Pinpoint the cell where the given text exists, returning its [x, y] midpoint coordinate. 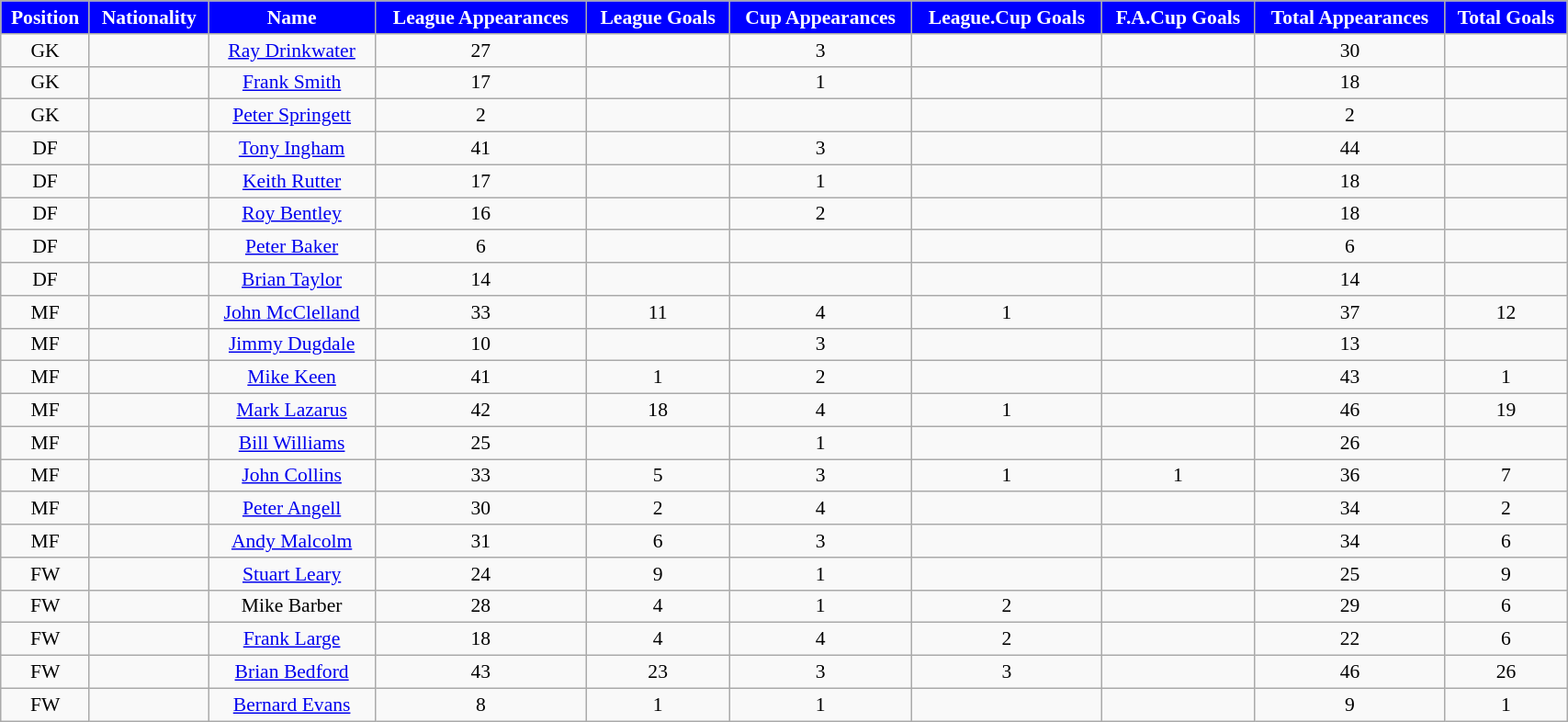
10 [480, 344]
John Collins [292, 476]
Brian Bedford [292, 672]
Frank Smith [292, 83]
Cup Appearances [821, 17]
36 [1350, 476]
Stuart Leary [292, 574]
Tony Ingham [292, 149]
Roy Bentley [292, 214]
Brian Taylor [292, 279]
Frank Large [292, 639]
Mark Lazarus [292, 411]
7 [1506, 476]
8 [480, 705]
42 [480, 411]
Total Goals [1506, 17]
Nationality [149, 17]
Mike Barber [292, 606]
League Goals [658, 17]
23 [658, 672]
37 [1350, 312]
Name [292, 17]
Jimmy Dugdale [292, 344]
5 [658, 476]
Bernard Evans [292, 705]
Mike Keen [292, 378]
League.Cup Goals [1007, 17]
22 [1350, 639]
44 [1350, 149]
John McClelland [292, 312]
League Appearances [480, 17]
Position [46, 17]
11 [658, 312]
Peter Angell [292, 509]
16 [480, 214]
F.A.Cup Goals [1178, 17]
19 [1506, 411]
Peter Springett [292, 116]
28 [480, 606]
Peter Baker [292, 247]
Andy Malcolm [292, 541]
Ray Drinkwater [292, 51]
13 [1350, 344]
31 [480, 541]
Bill Williams [292, 443]
29 [1350, 606]
24 [480, 574]
Total Appearances [1350, 17]
Keith Rutter [292, 181]
12 [1506, 312]
27 [480, 51]
